Return the (x, y) coordinate for the center point of the cell that contains the specified text.  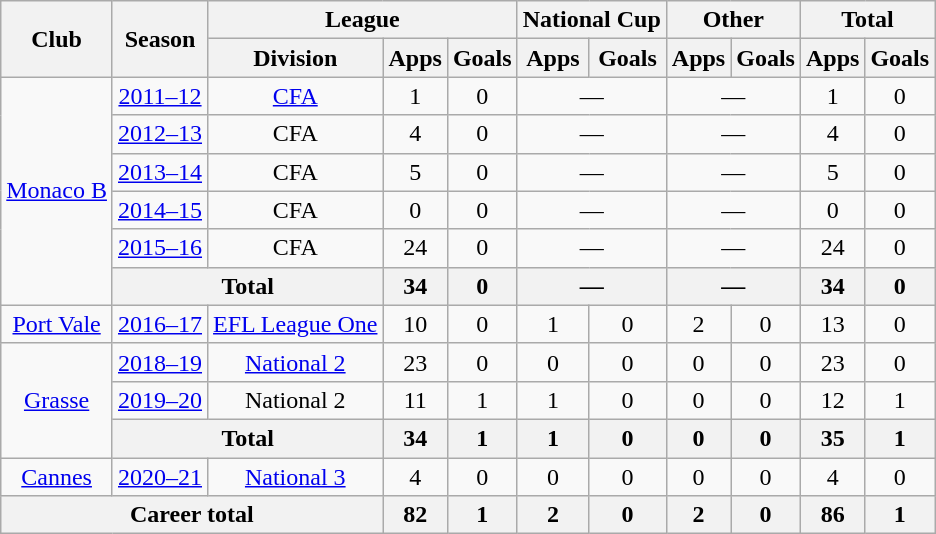
Monaco B (57, 191)
Club (57, 39)
Other (733, 20)
2020–21 (160, 477)
2016–17 (160, 324)
Cannes (57, 477)
35 (832, 438)
EFL League One (296, 324)
11 (415, 400)
2011–12 (160, 96)
Port Vale (57, 324)
Season (160, 39)
2014–15 (160, 210)
2012–13 (160, 134)
Career total (192, 515)
2019–20 (160, 400)
10 (415, 324)
82 (415, 515)
2018–19 (160, 362)
86 (832, 515)
National Cup (592, 20)
Division (296, 58)
12 (832, 400)
13 (832, 324)
National 3 (296, 477)
League (363, 20)
Grasse (57, 400)
2013–14 (160, 172)
2015–16 (160, 248)
